Determine the (X, Y) coordinate at the center of the cell enclosing the given text.  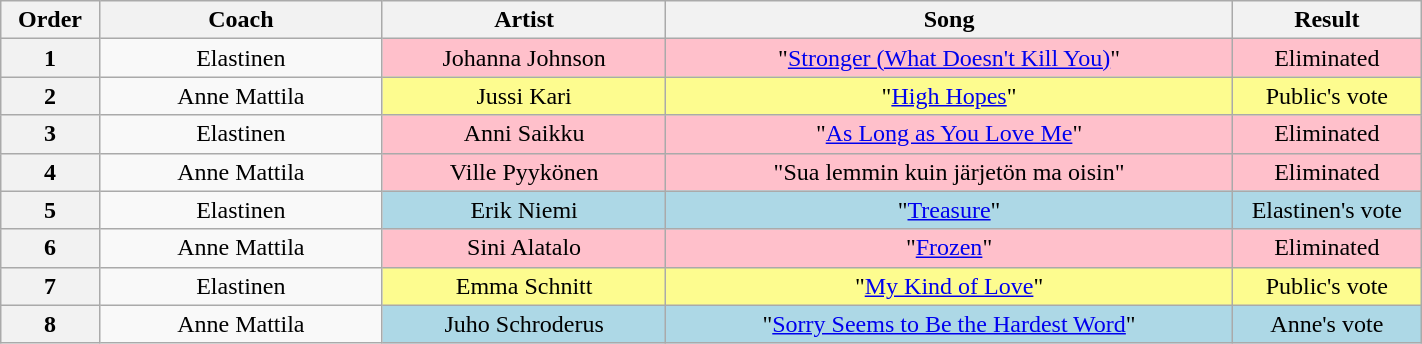
Erik Niemi (524, 210)
"Sorry Seems to Be the Hardest Word" (950, 324)
"Sua lemmin kuin järjetön ma oisin" (950, 172)
4 (50, 172)
"My Kind of Love" (950, 286)
Order (50, 20)
Ville Pyykönen (524, 172)
"Stronger (What Doesn't Kill You)" (950, 58)
5 (50, 210)
Coach (240, 20)
"Frozen" (950, 248)
Anni Saikku (524, 134)
Song (950, 20)
"Treasure" (950, 210)
"High Hopes" (950, 96)
Johanna Johnson (524, 58)
Juho Schroderus (524, 324)
Elastinen's vote (1326, 210)
Anne's vote (1326, 324)
Sini Alatalo (524, 248)
Jussi Kari (524, 96)
"As Long as You Love Me" (950, 134)
3 (50, 134)
2 (50, 96)
Result (1326, 20)
Artist (524, 20)
8 (50, 324)
6 (50, 248)
1 (50, 58)
7 (50, 286)
Emma Schnitt (524, 286)
